Return [X, Y] of the center of cell containing provided text 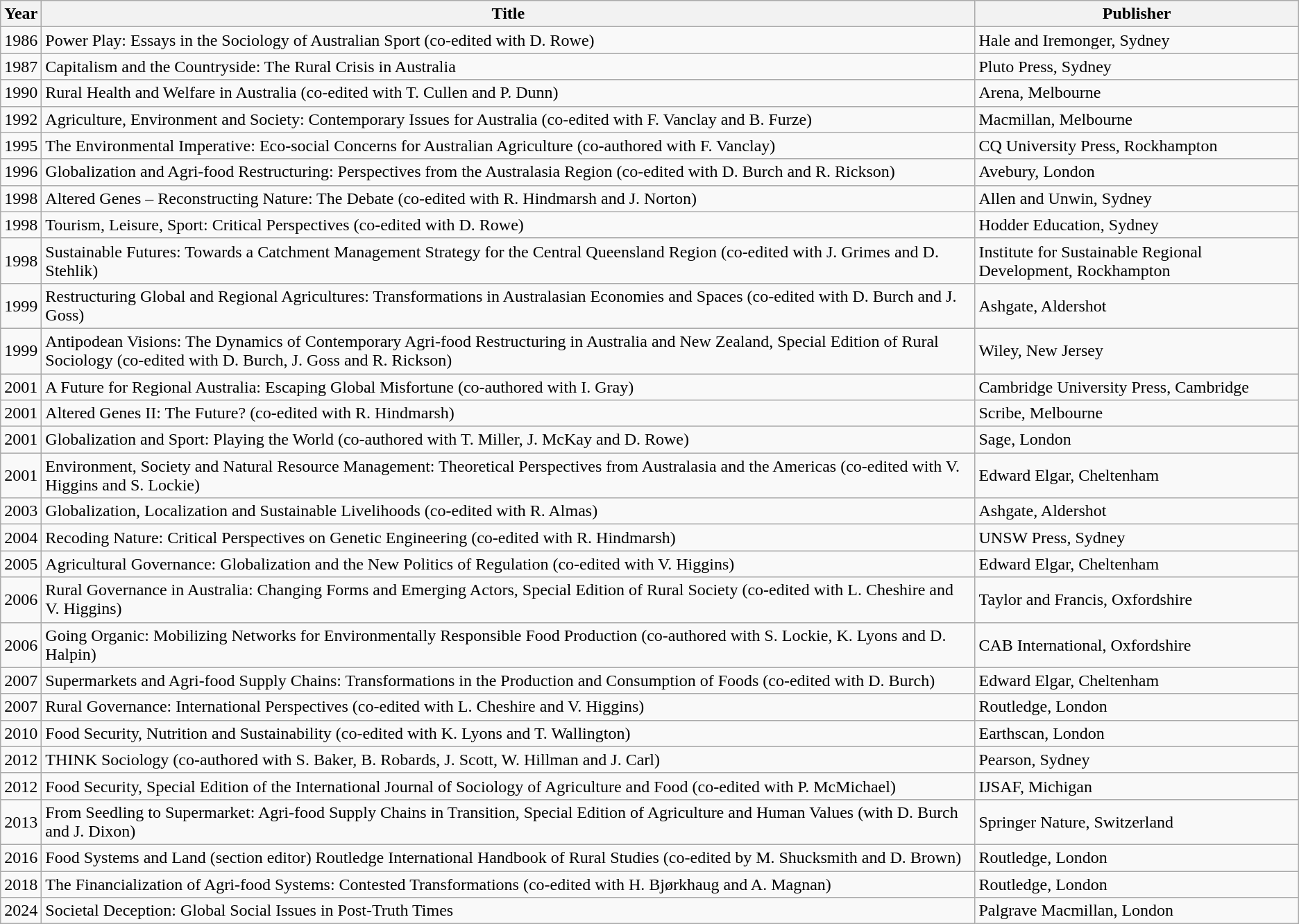
1990 [21, 93]
From Seedling to Supermarket: Agri-food Supply Chains in Transition, Special Edition of Agriculture and Human Values (with D. Burch and J. Dixon) [508, 821]
Sustainable Futures: Towards a Catchment Management Strategy for the Central Queensland Region (co-edited with J. Grimes and D. Stehlik) [508, 261]
Restructuring Global and Regional Agricultures: Transformations in Australasian Economies and Spaces (co-edited with D. Burch and J. Goss) [508, 305]
2013 [21, 821]
2003 [21, 511]
Globalization and Agri-food Restructuring: Perspectives from the Australasia Region (co-edited with D. Burch and R. Rickson) [508, 172]
A Future for Regional Australia: Escaping Global Misfortune (co-authored with I. Gray) [508, 386]
Springer Nature, Switzerland [1137, 821]
Year [21, 14]
2024 [21, 911]
Tourism, Leisure, Sport: Critical Perspectives (co-edited with D. Rowe) [508, 225]
Avebury, London [1137, 172]
Food Systems and Land (section editor) Routledge International Handbook of Rural Studies (co-edited by M. Shucksmith and D. Brown) [508, 857]
Food Security, Special Edition of the International Journal of Sociology of Agriculture and Food (co-edited with P. McMichael) [508, 786]
Pearson, Sydney [1137, 760]
Hodder Education, Sydney [1137, 225]
Altered Genes II: The Future? (co-edited with R. Hindmarsh) [508, 413]
Globalization and Sport: Playing the World (co-authored with T. Miller, J. McKay and D. Rowe) [508, 440]
1992 [21, 119]
Scribe, Melbourne [1137, 413]
2004 [21, 538]
Agricultural Governance: Globalization and the New Politics of Regulation (co-edited with V. Higgins) [508, 564]
Institute for Sustainable Regional Development, Rockhampton [1137, 261]
1986 [21, 40]
Power Play: Essays in the Sociology of Australian Sport (co-edited with D. Rowe) [508, 40]
Going Organic: Mobilizing Networks for Environmentally Responsible Food Production (co-authored with S. Lockie, K. Lyons and D. Halpin) [508, 645]
Palgrave Macmillan, London [1137, 911]
Supermarkets and Agri-food Supply Chains: Transformations in the Production and Consumption of Foods (co-edited with D. Burch) [508, 681]
2005 [21, 564]
UNSW Press, Sydney [1137, 538]
Wiley, New Jersey [1137, 351]
The Environmental Imperative: Eco-social Concerns for Australian Agriculture (co-authored with F. Vanclay) [508, 146]
2010 [21, 733]
IJSAF, Michigan [1137, 786]
Sage, London [1137, 440]
Arena, Melbourne [1137, 93]
Food Security, Nutrition and Sustainability (co-edited with K. Lyons and T. Wallington) [508, 733]
Societal Deception: Global Social Issues in Post-Truth Times [508, 911]
Globalization, Localization and Sustainable Livelihoods (co-edited with R. Almas) [508, 511]
1987 [21, 67]
Capitalism and the Countryside: The Rural Crisis in Australia [508, 67]
Rural Health and Welfare in Australia (co-edited with T. Cullen and P. Dunn) [508, 93]
The Financialization of Agri-food Systems: Contested Transformations (co-edited with H. Bjørkhaug and A. Magnan) [508, 884]
Hale and Iremonger, Sydney [1137, 40]
Pluto Press, Sydney [1137, 67]
CAB International, Oxfordshire [1137, 645]
THINK Sociology (co-authored with S. Baker, B. Robards, J. Scott, W. Hillman and J. Carl) [508, 760]
Taylor and Francis, Oxfordshire [1137, 599]
Rural Governance: International Perspectives (co-edited with L. Cheshire and V. Higgins) [508, 707]
2016 [21, 857]
2018 [21, 884]
Altered Genes – Reconstructing Nature: The Debate (co-edited with R. Hindmarsh and J. Norton) [508, 198]
Cambridge University Press, Cambridge [1137, 386]
Title [508, 14]
CQ University Press, Rockhampton [1137, 146]
1996 [21, 172]
1995 [21, 146]
Recoding Nature: Critical Perspectives on Genetic Engineering (co-edited with R. Hindmarsh) [508, 538]
Earthscan, London [1137, 733]
Publisher [1137, 14]
Macmillan, Melbourne [1137, 119]
Allen and Unwin, Sydney [1137, 198]
Agriculture, Environment and Society: Contemporary Issues for Australia (co-edited with F. Vanclay and B. Furze) [508, 119]
Rural Governance in Australia: Changing Forms and Emerging Actors, Special Edition of Rural Society (co-edited with L. Cheshire and V. Higgins) [508, 599]
